Return the [x, y] coordinate for the center point of the cell that contains the specified text.  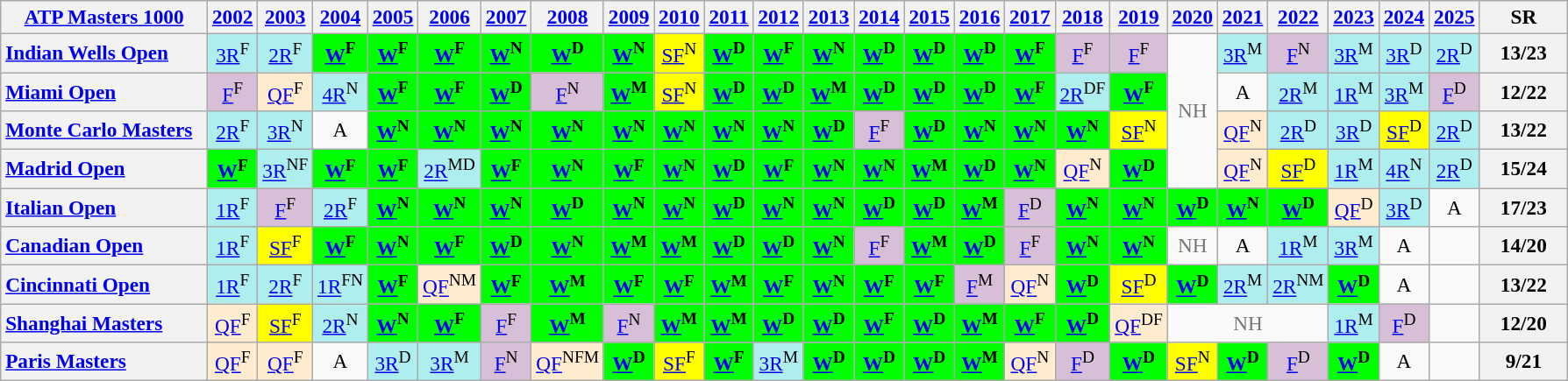
2002 [233, 17]
2003 [286, 17]
17/23 [1524, 207]
Cincinnati Open [104, 284]
2014 [879, 17]
2018 [1082, 17]
2017 [1030, 17]
15/24 [1524, 168]
2021 [1242, 17]
Monte Carlo Masters [104, 130]
QFNM [450, 284]
QFNFM [568, 361]
13/23 [1524, 53]
3RN [286, 130]
Shanghai Masters [104, 322]
3RNF [286, 168]
2023 [1354, 17]
2006 [450, 17]
2007 [505, 17]
QFDF [1138, 322]
2024 [1403, 17]
3RF [233, 53]
Canadian Open [104, 245]
2RNM [1298, 284]
2RDF [1082, 91]
2010 [679, 17]
12/22 [1524, 91]
2005 [393, 17]
2019 [1138, 17]
12/20 [1524, 322]
Miami Open [104, 91]
2004 [340, 17]
Paris Masters [104, 361]
2013 [828, 17]
2009 [628, 17]
Italian Open [104, 207]
SR [1524, 17]
2008 [568, 17]
2015 [930, 17]
Madrid Open [104, 168]
2025 [1454, 17]
2RN [340, 322]
ATP Masters 1000 [104, 17]
2012 [779, 17]
9/21 [1524, 361]
2011 [729, 17]
2RMD [450, 168]
2020 [1193, 17]
2022 [1298, 17]
14/20 [1524, 245]
2016 [979, 17]
Indian Wells Open [104, 53]
1RFN [340, 284]
FM [979, 284]
QFD [1354, 207]
